Pinpoint the cell where the given text exists, returning its [X, Y] midpoint coordinate. 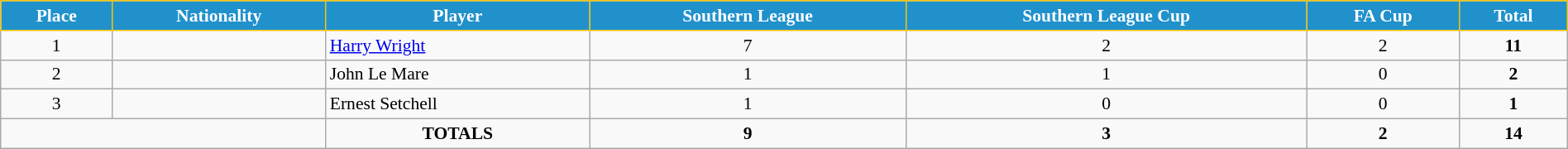
9 [748, 134]
Ernest Setchell [458, 104]
FA Cup [1383, 16]
Harry Wright [458, 46]
Place [56, 16]
11 [1513, 46]
14 [1513, 134]
TOTALS [458, 134]
Total [1513, 16]
Southern League [748, 16]
Nationality [219, 16]
7 [748, 46]
Player [458, 16]
Southern League Cup [1107, 16]
John Le Mare [458, 74]
